Capture the cell that displays the provided text and extract its (X, Y) central coordinate. 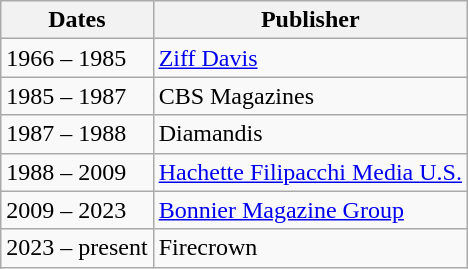
Diamandis (310, 134)
Bonnier Magazine Group (310, 210)
1985 – 1987 (77, 96)
1988 – 2009 (77, 172)
Dates (77, 20)
Publisher (310, 20)
CBS Magazines (310, 96)
1987 – 1988 (77, 134)
2023 – present (77, 248)
2009 – 2023 (77, 210)
Firecrown (310, 248)
Hachette Filipacchi Media U.S. (310, 172)
Ziff Davis (310, 58)
1966 – 1985 (77, 58)
